Provide the (X, Y) coordinate of the cell's center where the given text is located.  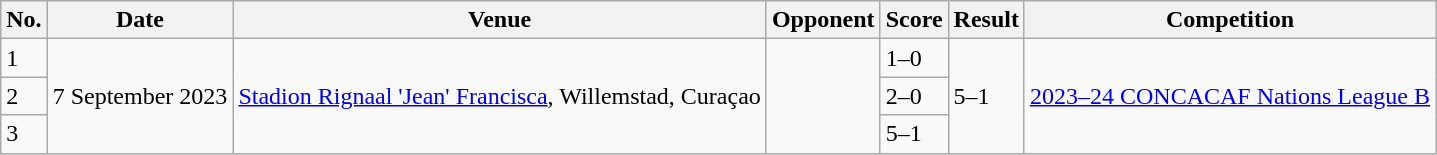
1–0 (914, 58)
3 (24, 134)
7 September 2023 (140, 96)
Date (140, 20)
No. (24, 20)
2023–24 CONCACAF Nations League B (1230, 96)
Competition (1230, 20)
Opponent (823, 20)
Score (914, 20)
Venue (500, 20)
Stadion Rignaal 'Jean' Francisca, Willemstad, Curaçao (500, 96)
1 (24, 58)
2 (24, 96)
Result (986, 20)
2–0 (914, 96)
